Find where the given text appears and provide that cell's center as (X, Y) coordinate. 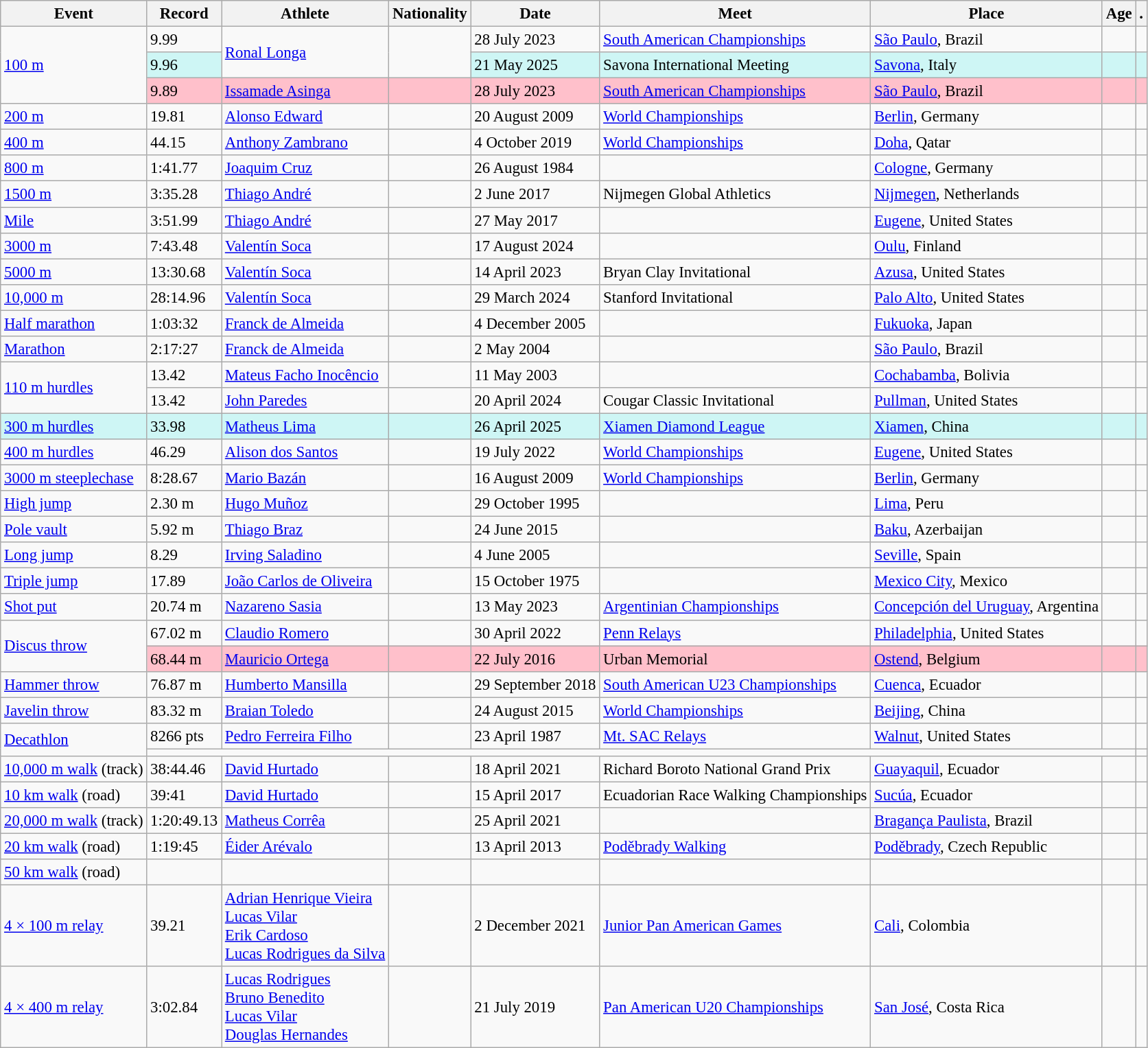
Alonso Edward (305, 117)
Half marathon (74, 323)
Pole vault (74, 530)
Cuenca, Ecuador (987, 684)
1:19:45 (184, 847)
Humberto Mansilla (305, 684)
Triple jump (74, 581)
Braian Toledo (305, 710)
3:35.28 (184, 194)
20 km walk (road) (74, 847)
68.44 m (184, 659)
13:30.68 (184, 272)
Ostend, Belgium (987, 659)
10,000 m walk (track) (74, 769)
50 km walk (road) (74, 872)
Thiago Braz (305, 530)
Concepción del Uruguay, Argentina (987, 607)
20 August 2009 (535, 117)
14 April 2023 (535, 272)
24 June 2015 (535, 530)
Baku, Azerbaijan (987, 530)
Poděbrady Walking (736, 847)
13 May 2023 (535, 607)
23 April 1987 (535, 736)
Athlete (305, 14)
1:03:32 (184, 323)
Nationality (430, 14)
16 August 2009 (535, 478)
9.89 (184, 91)
Mt. SAC Relays (736, 736)
Richard Boroto National Grand Prix (736, 769)
11 May 2003 (535, 375)
Cali, Colombia (987, 927)
Fukuoka, Japan (987, 323)
2 December 2021 (535, 927)
Lucas RodriguesBruno BeneditoLucas VilarDouglas Hernandes (305, 1008)
4 October 2019 (535, 143)
Mexico City, Mexico (987, 581)
29 September 2018 (535, 684)
400 m hurdles (74, 452)
High jump (74, 504)
3000 m (74, 246)
13 April 2013 (535, 847)
29 October 1995 (535, 504)
Date (535, 14)
Adrian Henrique VieiraLucas VilarErik CardosoLucas Rodrigues da Silva (305, 927)
Place (987, 14)
83.32 m (184, 710)
Bragança Paulista, Brazil (987, 821)
Oulu, Finland (987, 246)
9.96 (184, 65)
20,000 m walk (track) (74, 821)
Alison dos Santos (305, 452)
33.98 (184, 426)
110 m hurdles (74, 387)
26 August 1984 (535, 168)
76.87 m (184, 684)
22 July 2016 (535, 659)
Lima, Peru (987, 504)
17.89 (184, 581)
5000 m (74, 272)
24 August 2015 (535, 710)
29 March 2024 (535, 297)
20 April 2024 (535, 401)
2:17:27 (184, 349)
Marathon (74, 349)
46.29 (184, 452)
2.30 m (184, 504)
Meet (736, 14)
3:02.84 (184, 1008)
10 km walk (road) (74, 795)
19.81 (184, 117)
Ronal Longa (305, 52)
7:43.48 (184, 246)
John Paredes (305, 401)
20.74 m (184, 607)
Penn Relays (736, 633)
Issamade Asinga (305, 91)
Nijmegen Global Athletics (736, 194)
26 April 2025 (535, 426)
9.99 (184, 40)
Irving Saladino (305, 555)
39:41 (184, 795)
4 × 100 m relay (74, 927)
44.15 (184, 143)
Pullman, United States (987, 401)
Matheus Corrêa (305, 821)
2 May 2004 (535, 349)
Nijmegen, Netherlands (987, 194)
38:44.46 (184, 769)
Decathlon (74, 740)
15 April 2017 (535, 795)
Xiamen, China (987, 426)
67.02 m (184, 633)
4 June 2005 (535, 555)
South American U23 Championships (736, 684)
Record (184, 14)
Seville, Spain (987, 555)
8266 pts (184, 736)
3000 m steeplechase (74, 478)
Pedro Ferreira Filho (305, 736)
2 June 2017 (535, 194)
18 April 2021 (535, 769)
Savona International Meeting (736, 65)
Pan American U20 Championships (736, 1008)
Matheus Lima (305, 426)
Cougar Classic Invitational (736, 401)
25 April 2021 (535, 821)
19 July 2022 (535, 452)
300 m hurdles (74, 426)
400 m (74, 143)
Sucúa, Ecuador (987, 795)
Nazareno Sasia (305, 607)
Walnut, United States (987, 736)
Urban Memorial (736, 659)
1:20:49.13 (184, 821)
Savona, Italy (987, 65)
Éider Arévalo (305, 847)
800 m (74, 168)
10,000 m (74, 297)
Discus throw (74, 645)
Shot put (74, 607)
3:51.99 (184, 220)
Mateus Facho Inocêncio (305, 375)
100 m (74, 66)
. (1141, 14)
17 August 2024 (535, 246)
1:41.77 (184, 168)
João Carlos de Oliveira (305, 581)
San José, Costa Rica (987, 1008)
Long jump (74, 555)
21 July 2019 (535, 1008)
Claudio Romero (305, 633)
Azusa, United States (987, 272)
Event (74, 14)
5.92 m (184, 530)
28:14.96 (184, 297)
Mile (74, 220)
8.29 (184, 555)
4 × 400 m relay (74, 1008)
Cologne, Germany (987, 168)
Mauricio Ortega (305, 659)
27 May 2017 (535, 220)
Cochabamba, Bolivia (987, 375)
Beijing, China (987, 710)
Bryan Clay Invitational (736, 272)
Philadelphia, United States (987, 633)
39.21 (184, 927)
Argentinian Championships (736, 607)
Hammer throw (74, 684)
200 m (74, 117)
Doha, Qatar (987, 143)
Stanford Invitational (736, 297)
Age (1118, 14)
Xiamen Diamond League (736, 426)
21 May 2025 (535, 65)
Ecuadorian Race Walking Championships (736, 795)
Hugo Muñoz (305, 504)
Guayaquil, Ecuador (987, 769)
Anthony Zambrano (305, 143)
1500 m (74, 194)
30 April 2022 (535, 633)
15 October 1975 (535, 581)
Junior Pan American Games (736, 927)
Javelin throw (74, 710)
Mario Bazán (305, 478)
Joaquim Cruz (305, 168)
Poděbrady, Czech Republic (987, 847)
4 December 2005 (535, 323)
Palo Alto, United States (987, 297)
8:28.67 (184, 478)
